Return the (x, y) coordinate for the center point of the cell that contains the specified text.  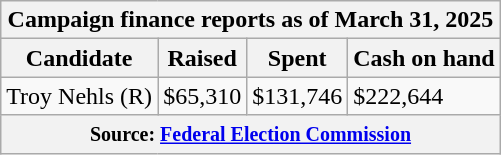
Troy Nehls (R) (80, 96)
$131,746 (298, 96)
Spent (298, 58)
Campaign finance reports as of March 31, 2025 (250, 20)
$65,310 (202, 96)
$222,644 (424, 96)
Raised (202, 58)
Cash on hand (424, 58)
Source: Federal Election Commission (250, 134)
Candidate (80, 58)
